Scan for the cell matching the given text and deliver its (x, y) coordinate at center. 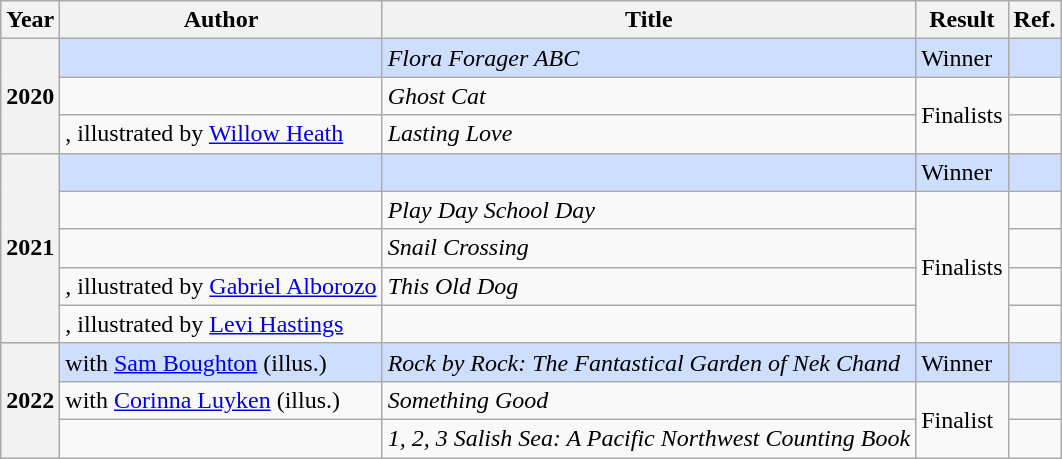
, illustrated by Levi Hastings (221, 324)
1, 2, 3 Salish Sea: A Pacific Northwest Counting Book (648, 438)
Something Good (648, 400)
This Old Dog (648, 286)
Result (962, 20)
with Sam Boughton (illus.) (221, 362)
Play Day School Day (648, 210)
2020 (30, 96)
, illustrated by Willow Heath (221, 134)
Ref. (1034, 20)
, illustrated by Gabriel Alborozo (221, 286)
2022 (30, 400)
with Corinna Luyken (illus.) (221, 400)
Year (30, 20)
Author (221, 20)
Ghost Cat (648, 96)
Finalist (962, 419)
Rock by Rock: The Fantastical Garden of Nek Chand (648, 362)
Title (648, 20)
Snail Crossing (648, 248)
2021 (30, 248)
Flora Forager ABC (648, 58)
Lasting Love (648, 134)
